Search for the cell housing the specified text and yield its [x, y] center coordinate. 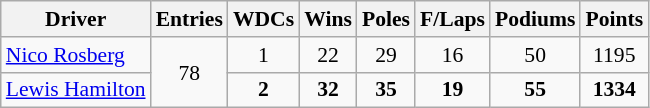
1334 [614, 90]
WDCs [264, 19]
50 [536, 55]
Podiums [536, 19]
Nico Rosberg [76, 55]
78 [190, 72]
1195 [614, 55]
22 [328, 55]
29 [386, 55]
Wins [328, 19]
Poles [386, 19]
2 [264, 90]
Entries [190, 19]
1 [264, 55]
35 [386, 90]
Points [614, 19]
55 [536, 90]
19 [452, 90]
Driver [76, 19]
16 [452, 55]
Lewis Hamilton [76, 90]
F/Laps [452, 19]
32 [328, 90]
